Return the (x, y) coordinate for the center point of the cell that contains the specified text.  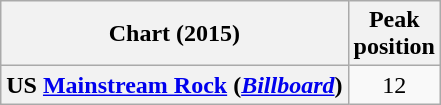
12 (394, 85)
US Mainstream Rock (Billboard) (174, 85)
Peakposition (394, 34)
Chart (2015) (174, 34)
